Search for the cell housing the specified text and yield its (x, y) center coordinate. 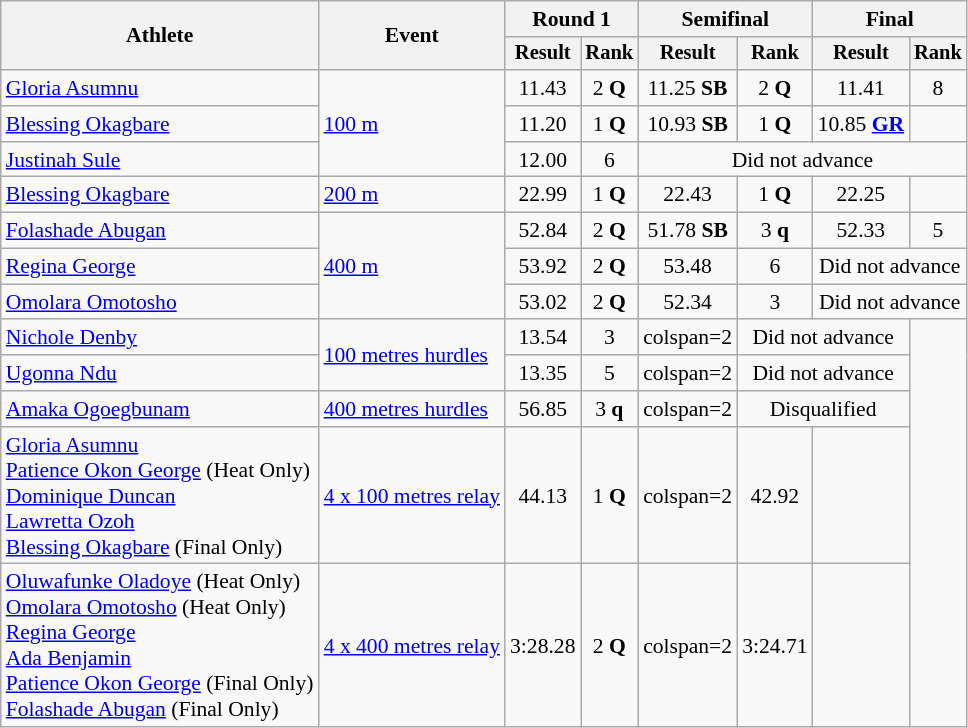
53.48 (688, 267)
10.85 GR (861, 124)
Athlete (160, 36)
400 m (412, 266)
Ugonna Ndu (160, 373)
11.25 SB (688, 88)
42.92 (774, 496)
100 m (412, 124)
22.99 (542, 195)
8 (938, 88)
4 x 400 metres relay (412, 646)
Omolara Omotosho (160, 302)
22.25 (861, 195)
Amaka Ogoegbunam (160, 409)
4 x 100 metres relay (412, 496)
Gloria Asumnu (160, 88)
11.41 (861, 88)
Folashade Abugan (160, 231)
200 m (412, 195)
52.84 (542, 231)
Semifinal (726, 19)
Regina George (160, 267)
Nichole Denby (160, 338)
56.85 (542, 409)
52.34 (688, 302)
12.00 (542, 160)
Oluwafunke Oladoye (Heat Only)Omolara Omotosho (Heat Only)Regina GeorgeAda BenjaminPatience Okon George (Final Only)Folashade Abugan (Final Only) (160, 646)
100 metres hurdles (412, 356)
53.02 (542, 302)
44.13 (542, 496)
13.35 (542, 373)
Justinah Sule (160, 160)
53.92 (542, 267)
10.93 SB (688, 124)
400 metres hurdles (412, 409)
Final (890, 19)
52.33 (861, 231)
Event (412, 36)
11.43 (542, 88)
51.78 SB (688, 231)
22.43 (688, 195)
Gloria AsumnuPatience Okon George (Heat Only)Dominique DuncanLawretta Ozoh Blessing Okagbare (Final Only) (160, 496)
Disqualified (823, 409)
3:28.28 (542, 646)
3:24.71 (774, 646)
13.54 (542, 338)
Round 1 (572, 19)
11.20 (542, 124)
